Return (X, Y) of the center of cell containing provided text 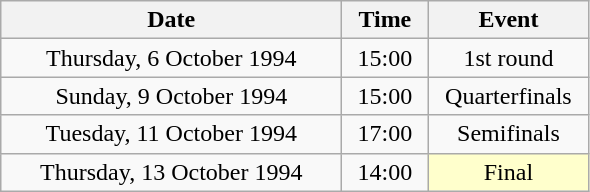
1st round (508, 58)
Tuesday, 11 October 1994 (172, 134)
14:00 (385, 172)
Thursday, 13 October 1994 (172, 172)
Quarterfinals (508, 96)
Time (385, 20)
Date (172, 20)
Final (508, 172)
Sunday, 9 October 1994 (172, 96)
Semifinals (508, 134)
Thursday, 6 October 1994 (172, 58)
Event (508, 20)
17:00 (385, 134)
